Output the (x, y) coordinate of the center of the cell containing the given text.  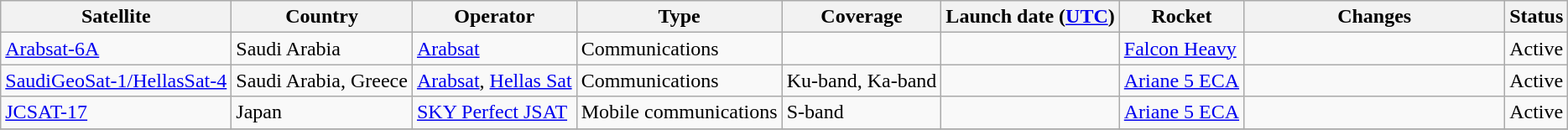
Arabsat, Hellas Sat (494, 81)
Launch date (UTC) (1030, 17)
Status (1537, 17)
Saudi Arabia (322, 49)
Rocket (1181, 17)
SaudiGeoSat-1/HellasSat-4 (116, 81)
Saudi Arabia, Greece (322, 81)
Satellite (116, 17)
SKY Perfect JSAT (494, 112)
Type (680, 17)
JCSAT-17 (116, 112)
Arabsat-6A (116, 49)
Ku-band, Ka-band (862, 81)
S-band (862, 112)
Country (322, 17)
Falcon Heavy (1181, 49)
Coverage (862, 17)
Operator (494, 17)
Arabsat (494, 49)
Japan (322, 112)
Mobile communications (680, 112)
Changes (1374, 17)
